Identify which cell holds the provided text, then report its (x, y) central coordinate. 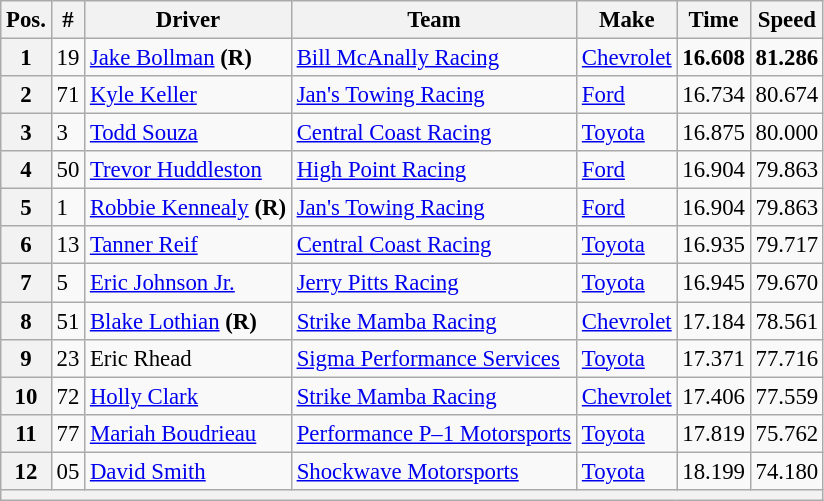
10 (26, 396)
79.717 (786, 245)
12 (26, 471)
78.561 (786, 321)
Jerry Pitts Racing (434, 283)
77.559 (786, 396)
Speed (786, 20)
16.935 (714, 245)
72 (68, 396)
Make (627, 20)
79.670 (786, 283)
Bill McAnally Racing (434, 58)
Eric Rhead (188, 358)
77.716 (786, 358)
17.371 (714, 358)
Blake Lothian (R) (188, 321)
Robbie Kennealy (R) (188, 208)
18.199 (714, 471)
2 (26, 95)
6 (26, 245)
75.762 (786, 433)
High Point Racing (434, 170)
05 (68, 471)
51 (68, 321)
David Smith (188, 471)
77 (68, 433)
50 (68, 170)
80.674 (786, 95)
16.875 (714, 133)
Todd Souza (188, 133)
Mariah Boudrieau (188, 433)
Driver (188, 20)
Eric Johnson Jr. (188, 283)
Tanner Reif (188, 245)
74.180 (786, 471)
7 (26, 283)
# (68, 20)
17.406 (714, 396)
81.286 (786, 58)
Holly Clark (188, 396)
Sigma Performance Services (434, 358)
11 (26, 433)
8 (26, 321)
23 (68, 358)
13 (68, 245)
16.608 (714, 58)
17.819 (714, 433)
16.945 (714, 283)
9 (26, 358)
19 (68, 58)
Pos. (26, 20)
71 (68, 95)
4 (26, 170)
Shockwave Motorsports (434, 471)
Team (434, 20)
80.000 (786, 133)
16.734 (714, 95)
Performance P–1 Motorsports (434, 433)
Kyle Keller (188, 95)
17.184 (714, 321)
Time (714, 20)
Jake Bollman (R) (188, 58)
Trevor Huddleston (188, 170)
